Locate the cell with the specified text and output its (x, y) center coordinate. 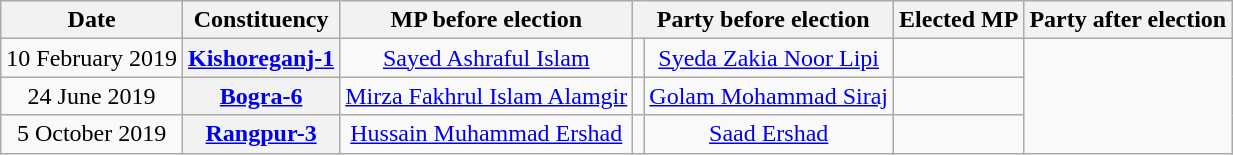
Bogra-6 (260, 96)
Syeda Zakia Noor Lipi (769, 58)
Golam Mohammad Siraj (769, 96)
24 June 2019 (92, 96)
Hussain Muhammad Ershad (486, 134)
Constituency (260, 20)
Saad Ershad (769, 134)
Date (92, 20)
Mirza Fakhrul Islam Alamgir (486, 96)
Elected MP (959, 20)
10 February 2019 (92, 58)
Rangpur-3 (260, 134)
MP before election (486, 20)
5 October 2019 (92, 134)
Party before election (764, 20)
Sayed Ashraful Islam (486, 58)
Kishoreganj-1 (260, 58)
Party after election (1128, 20)
